Find where the given text appears and provide that cell's center as (x, y) coordinate. 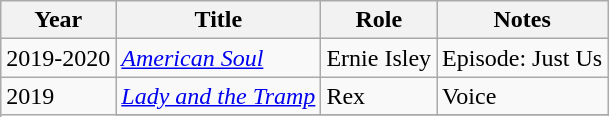
Year (58, 20)
Role (379, 20)
Lady and the Tramp (218, 96)
American Soul (218, 58)
Episode: Just Us (522, 58)
2019-2020 (58, 58)
Title (218, 20)
Ernie Isley (379, 58)
Rex (379, 96)
2019 (58, 96)
Voice (522, 96)
Notes (522, 20)
